Output the (X, Y) coordinate of the center of the cell containing the given text.  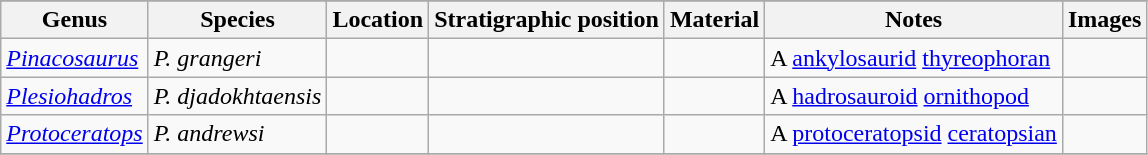
Notes (914, 20)
A ankylosaurid thyreophoran (914, 58)
Stratigraphic position (547, 20)
Material (714, 20)
A hadrosauroid ornithopod (914, 96)
Plesiohadros (74, 96)
A protoceratopsid ceratopsian (914, 134)
Pinacosaurus (74, 58)
Location (378, 20)
Protoceratops (74, 134)
P. andrewsi (238, 134)
Species (238, 20)
Genus (74, 20)
P. grangeri (238, 58)
P. djadokhtaensis (238, 96)
Images (1104, 20)
